Pinpoint the cell where the given text exists, returning its (X, Y) midpoint coordinate. 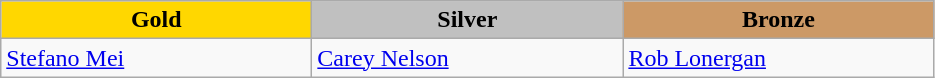
Silver (468, 20)
Carey Nelson (468, 58)
Stefano Mei (156, 58)
Rob Lonergan (778, 58)
Gold (156, 20)
Bronze (778, 20)
